Detect which cell encompasses the target text, then output its (x, y) center coordinate. 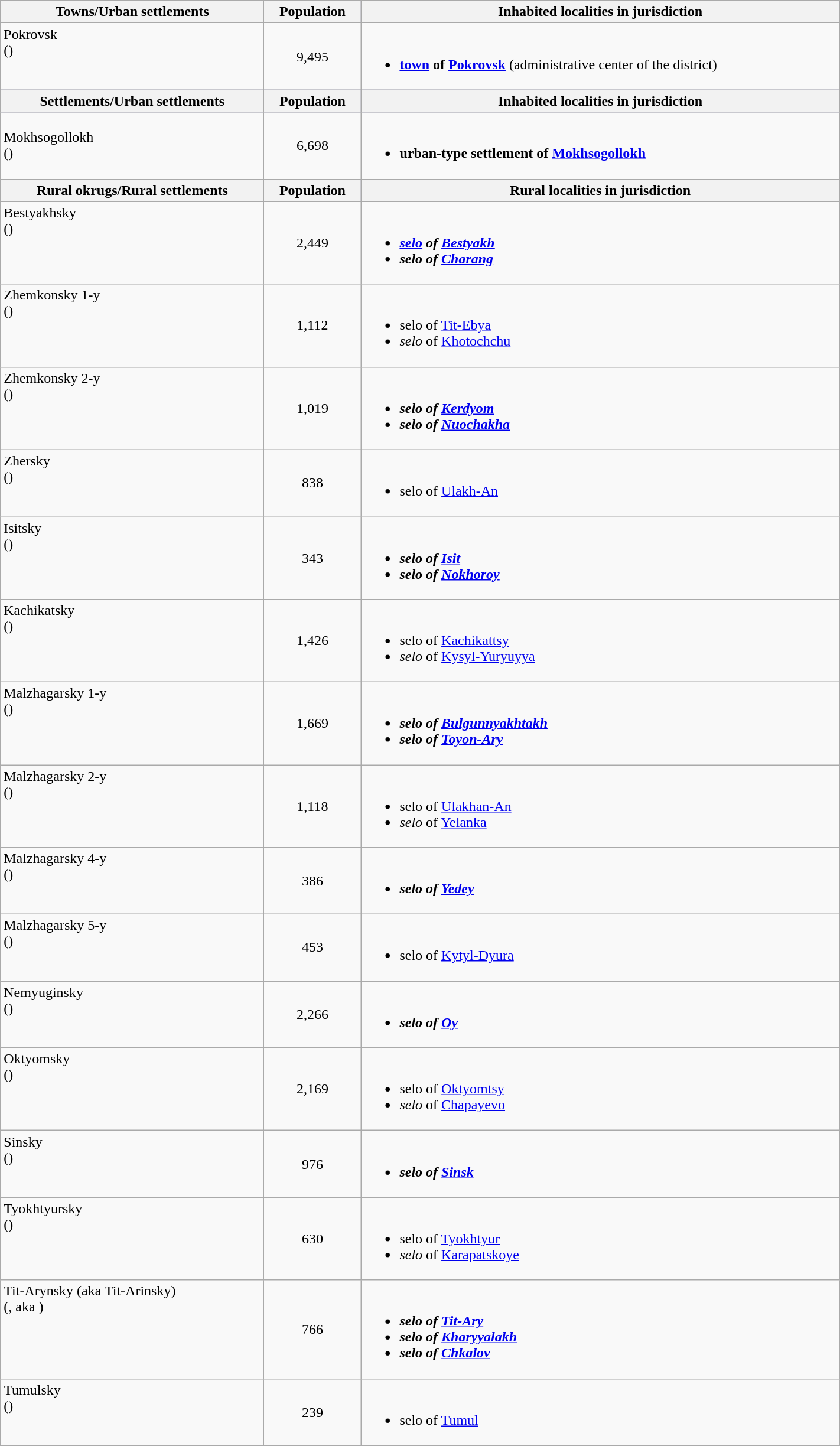
selo of Kytyl-Dyura (600, 947)
selo of Oy (600, 1015)
630 (312, 1239)
selo of Oktyomtsyselo of Chapayevo (600, 1089)
selo of Isitselo of Nokhoroy (600, 558)
Settlements/Urban settlements (132, 101)
selo of Tumul (600, 1412)
selo of Ulakh-An (600, 483)
Malzhagarsky 5-y() (132, 947)
2,449 (312, 243)
1,118 (312, 806)
838 (312, 483)
selo of Kerdyomselo of Nuochakha (600, 408)
Pokrovsk() (132, 57)
selo of Ulakhan-Anselo of Yelanka (600, 806)
343 (312, 558)
Isitsky() (132, 558)
Oktyomsky() (132, 1089)
selo of Kachikattsyselo of Kysyl-Yuryuyya (600, 640)
1,426 (312, 640)
9,495 (312, 57)
Tumulsky() (132, 1412)
Sinsky() (132, 1164)
Mokhsogollokh() (132, 145)
Rural localities in jurisdiction (600, 190)
selo of Sinsk (600, 1164)
Kachikatsky() (132, 640)
Zhemkonsky 2-y() (132, 408)
1,669 (312, 723)
Nemyuginsky() (132, 1015)
Tyokhtyursky() (132, 1239)
Towns/Urban settlements (132, 12)
1,019 (312, 408)
2,169 (312, 1089)
Malzhagarsky 2-y() (132, 806)
urban-type settlement of Mokhsogollokh (600, 145)
selo of Tit-Ebyaselo of Khotochchu (600, 325)
Malzhagarsky 4-y() (132, 881)
Rural okrugs/Rural settlements (132, 190)
766 (312, 1329)
selo of Tit-Aryselo of Kharyyalakhselo of Chkalov (600, 1329)
selo of Bestyakhselo of Charang (600, 243)
6,698 (312, 145)
386 (312, 881)
453 (312, 947)
Zhersky() (132, 483)
selo of Bulgunnyakhtakhselo of Toyon-Ary (600, 723)
Malzhagarsky 1-y() (132, 723)
selo of Yedey (600, 881)
1,112 (312, 325)
town of Pokrovsk (administrative center of the district) (600, 57)
239 (312, 1412)
2,266 (312, 1015)
Zhemkonsky 1-y() (132, 325)
selo of Tyokhtyurselo of Karapatskoye (600, 1239)
Tit-Arynsky (aka Tit-Arinsky)(, aka ) (132, 1329)
Bestyakhsky() (132, 243)
976 (312, 1164)
